Scan for the cell matching the given text and deliver its [X, Y] coordinate at center. 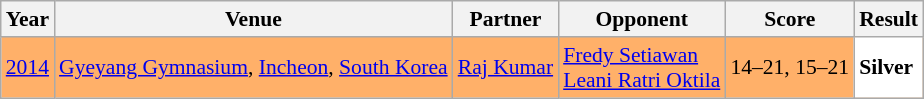
14–21, 15–21 [790, 68]
Venue [254, 19]
Raj Kumar [506, 68]
Gyeyang Gymnasium, Incheon, South Korea [254, 68]
Silver [888, 68]
Score [790, 19]
Fredy Setiawan Leani Ratri Oktila [642, 68]
Opponent [642, 19]
Partner [506, 19]
Result [888, 19]
Year [28, 19]
2014 [28, 68]
